Return the (x, y) coordinate for the center point of the cell that contains the specified text.  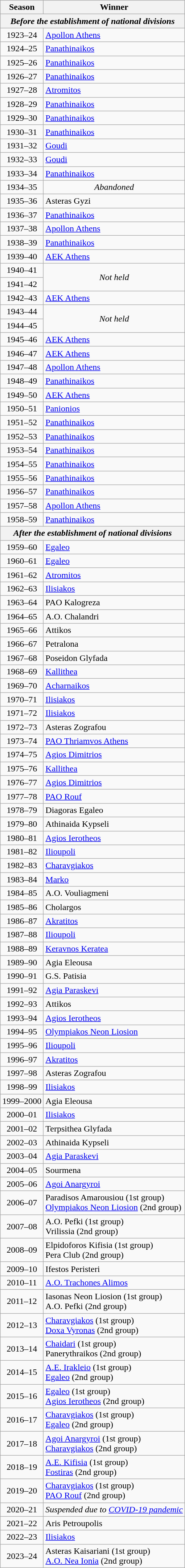
2007–08 (22, 1226)
1974–75 (22, 755)
1962–63 (22, 589)
1943–44 (22, 312)
2009–10 (22, 1269)
2015–16 (22, 1396)
Ifestos Peristeri (114, 1269)
Charavgiakos (114, 866)
Marko (114, 879)
1963–64 (22, 602)
1998–99 (22, 1087)
2010–11 (22, 1282)
1926–27 (22, 76)
1960–61 (22, 561)
1977–78 (22, 796)
1949–50 (22, 395)
1938–39 (22, 243)
1993–94 (22, 1018)
2014–15 (22, 1373)
2020–21 (22, 1509)
2013–14 (22, 1349)
1992–93 (22, 1004)
A.O. Chalandri (114, 617)
1980–81 (22, 838)
1985–86 (22, 907)
2018–19 (22, 1467)
1961–62 (22, 575)
PAO Rouf (114, 796)
1934–35 (22, 187)
1947–48 (22, 367)
2023–24 (22, 1556)
1969–70 (22, 686)
A.O. Trachones Alimos (114, 1282)
Agoi Anargyroi (1st group)Charavgiakos (2nd group) (114, 1443)
Diagoras Egaleo (114, 810)
1966–67 (22, 644)
1978–79 (22, 810)
1995–96 (22, 1045)
1932–33 (22, 159)
Acharnaikos (114, 686)
1945–46 (22, 339)
Charavgiakos (1st group)PAO Rouf (2nd group) (114, 1491)
1955–56 (22, 478)
Paradisos Amarousiou (1st group)Olympiakos Neon Liosion (2nd group) (114, 1202)
1956–57 (22, 492)
Iasonas Neon Liosion (1st group)A.O. Pefki (2nd group) (114, 1301)
1994–95 (22, 1032)
1959–60 (22, 547)
1948–49 (22, 381)
1987–88 (22, 935)
1928–29 (22, 104)
1997–98 (22, 1073)
Cholargos (114, 907)
2004–05 (22, 1170)
2012–13 (22, 1325)
A.O. Pefki (1st group)Vrilissia (2nd group) (114, 1226)
1986–87 (22, 921)
1940–41 (22, 270)
1927–28 (22, 90)
1929–30 (22, 118)
G.S. Patisia (114, 976)
1999–2000 (22, 1101)
1952–53 (22, 436)
2017–18 (22, 1443)
Olympiakos Neon Liosion (114, 1032)
Aris Petroupolis (114, 1523)
1984–85 (22, 893)
Terpsithea Glyfada (114, 1129)
A.E. Kifisia (1st group)Fostiras (2nd group) (114, 1467)
1975–76 (22, 769)
A.O. Vouliagmeni (114, 893)
1988–89 (22, 949)
1939–40 (22, 256)
Abandoned (114, 187)
2022–23 (22, 1537)
1935–36 (22, 201)
1951–52 (22, 423)
1983–84 (22, 879)
2002–03 (22, 1142)
1968–69 (22, 672)
1954–55 (22, 464)
2011–12 (22, 1301)
Keravnos Keratea (114, 949)
2008–09 (22, 1250)
Poseidon Glyfada (114, 658)
2021–22 (22, 1523)
1990–91 (22, 976)
1989–90 (22, 962)
1958–59 (22, 519)
Sourmena (114, 1170)
1930–31 (22, 132)
1973–74 (22, 741)
Charavgiakos (1st group)Egaleo (2nd group) (114, 1420)
2001–02 (22, 1129)
1991–92 (22, 990)
2003–04 (22, 1156)
1942–43 (22, 298)
1936–37 (22, 215)
2000–01 (22, 1115)
1933–34 (22, 173)
1965–66 (22, 630)
Suspended due to COVID-19 pandemic (114, 1509)
PAO Kalogreza (114, 602)
2016–17 (22, 1420)
1953–54 (22, 450)
2006–07 (22, 1202)
Elpidoforos Kifisia (1st group)Pera Club (2nd group) (114, 1250)
1924–25 (22, 49)
1981–82 (22, 852)
1950–51 (22, 409)
Charavgiakos (1st group)Doxa Vyronas (2nd group) (114, 1325)
1979–80 (22, 824)
Petralona (114, 644)
PAO Thriamvos Athens (114, 741)
Egaleo (1st group)Agios Ierotheos (2nd group) (114, 1396)
Before the establishment of national divisions (93, 21)
1946–47 (22, 353)
Agoi Anargyroi (114, 1184)
After the establishment of national divisions (93, 533)
1944–45 (22, 326)
1970–71 (22, 699)
1976–77 (22, 782)
Winner (114, 7)
1967–68 (22, 658)
1925–26 (22, 63)
Asteras Gyzi (114, 201)
A.E. Irakleio (1st group)Egaleo (2nd group) (114, 1373)
1996–97 (22, 1060)
1964–65 (22, 617)
1972–73 (22, 727)
1923–24 (22, 35)
1941–42 (22, 284)
Panionios (114, 409)
2019–20 (22, 1491)
2005–06 (22, 1184)
1931–32 (22, 145)
1957–58 (22, 506)
Asteras Kaisariani (1st group)A.O. Nea Ionia (2nd group) (114, 1556)
1982–83 (22, 866)
Season (22, 7)
1937–38 (22, 229)
Chaidari (1st group)Panerythraikos (2nd group) (114, 1349)
1971–72 (22, 713)
